Identify which cell holds the provided text, then report its (x, y) central coordinate. 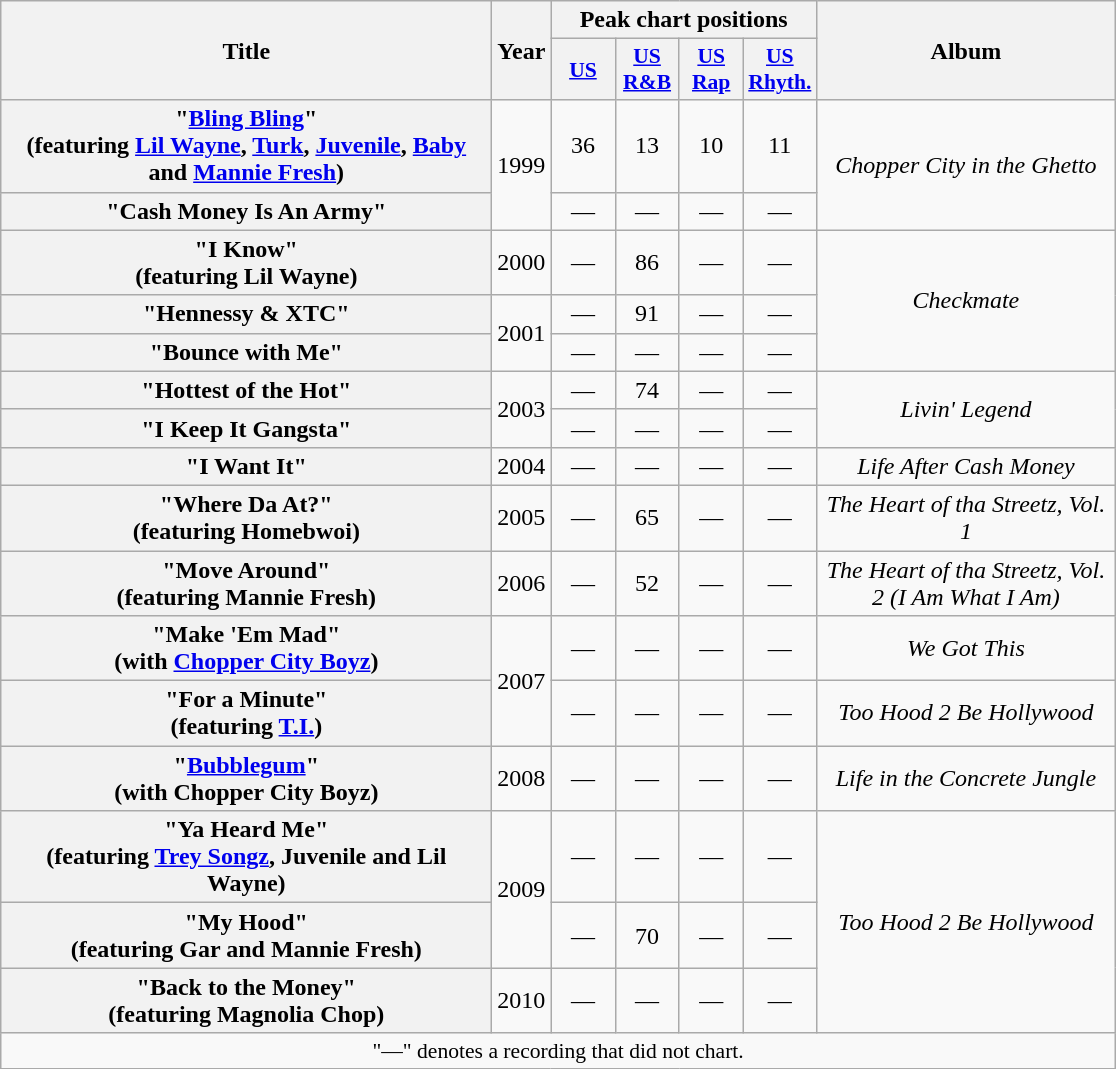
"Ya Heard Me"(featuring Trey Songz, Juvenile and Lil Wayne) (246, 857)
"—" denotes a recording that did not chart. (558, 1051)
Checkmate (966, 300)
"Make 'Em Mad"(with Chopper City Boyz) (246, 648)
The Heart of tha Streetz, Vol. 1 (966, 518)
USR&B (647, 70)
2003 (522, 409)
USRhyth. (780, 70)
We Got This (966, 648)
Life in the Concrete Jungle (966, 778)
"Bubblegum"(with Chopper City Boyz) (246, 778)
"Bling Bling"(featuring Lil Wayne, Turk, Juvenile, Baby and Mannie Fresh) (246, 146)
Life After Cash Money (966, 466)
86 (647, 262)
Album (966, 50)
"For a Minute"(featuring T.I.) (246, 714)
2006 (522, 582)
11 (780, 146)
"I Want It" (246, 466)
2007 (522, 681)
Livin' Legend (966, 409)
2004 (522, 466)
"Hottest of the Hot" (246, 390)
"Bounce with Me" (246, 352)
"My Hood"(featuring Gar and Mannie Fresh) (246, 936)
"Move Around"(featuring Mannie Fresh) (246, 582)
"Where Da At?"(featuring Homebwoi) (246, 518)
USRap (711, 70)
"I Know"(featuring Lil Wayne) (246, 262)
The Heart of tha Streetz, Vol. 2 (I Am What I Am) (966, 582)
65 (647, 518)
52 (647, 582)
"I Keep It Gangsta" (246, 428)
US (583, 70)
13 (647, 146)
"Cash Money Is An Army" (246, 211)
36 (583, 146)
91 (647, 314)
Peak chart positions (684, 20)
70 (647, 936)
1999 (522, 165)
74 (647, 390)
2009 (522, 890)
2005 (522, 518)
Year (522, 50)
Title (246, 50)
2001 (522, 333)
2010 (522, 1000)
2008 (522, 778)
2000 (522, 262)
10 (711, 146)
"Hennessy & XTC" (246, 314)
"Back to the Money"(featuring Magnolia Chop) (246, 1000)
Chopper City in the Ghetto (966, 165)
